Find where the given text appears and provide that cell's center as [X, Y] coordinate. 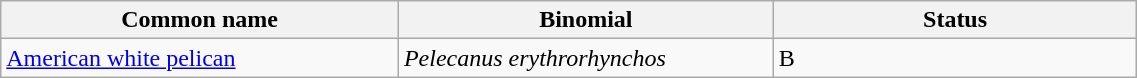
Status [955, 20]
American white pelican [200, 58]
Binomial [586, 20]
Pelecanus erythrorhynchos [586, 58]
Common name [200, 20]
B [955, 58]
